Return [X, Y] of the center of cell containing provided text 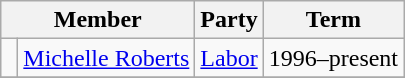
Party [229, 20]
1996–present [333, 58]
Term [333, 20]
Michelle Roberts [106, 58]
Member [98, 20]
Labor [229, 58]
